Determine the (x, y) coordinate at the center of the cell enclosing the given text.  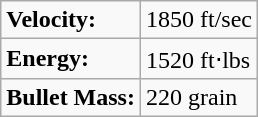
Energy: (71, 59)
Bullet Mass: (71, 97)
1850 ft/sec (198, 20)
Velocity: (71, 20)
1520 ft⋅lbs (198, 59)
220 grain (198, 97)
